Identify which cell holds the provided text, then report its (x, y) central coordinate. 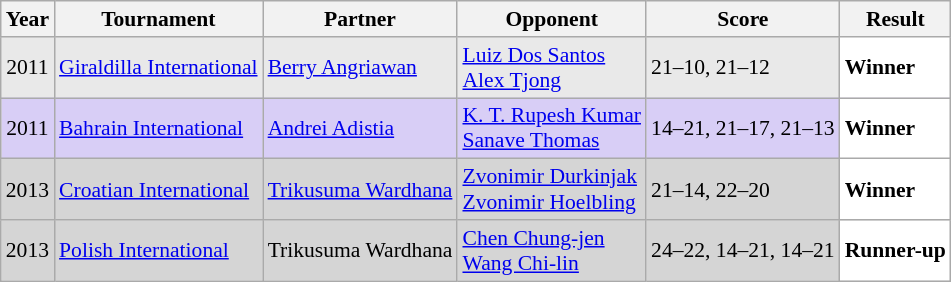
K. T. Rupesh Kumar Sanave Thomas (552, 128)
Partner (360, 19)
Luiz Dos Santos Alex Tjong (552, 68)
21–14, 22–20 (743, 190)
14–21, 21–17, 21–13 (743, 128)
Opponent (552, 19)
Result (896, 19)
Year (28, 19)
Zvonimir Durkinjak Zvonimir Hoelbling (552, 190)
24–22, 14–21, 14–21 (743, 250)
Polish International (158, 250)
Berry Angriawan (360, 68)
Tournament (158, 19)
Giraldilla International (158, 68)
Andrei Adistia (360, 128)
Runner-up (896, 250)
Score (743, 19)
Bahrain International (158, 128)
Croatian International (158, 190)
21–10, 21–12 (743, 68)
Chen Chung-jen Wang Chi-lin (552, 250)
